Scan for the cell matching the given text and deliver its (X, Y) coordinate at center. 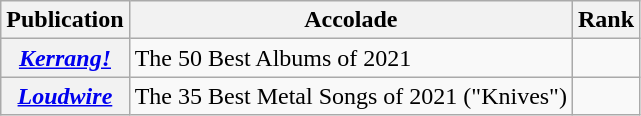
Rank (606, 20)
Kerrang! (65, 58)
Loudwire (65, 96)
The 50 Best Albums of 2021 (350, 58)
Accolade (350, 20)
Publication (65, 20)
The 35 Best Metal Songs of 2021 ("Knives") (350, 96)
